Return the (x, y) coordinate for the center point of the cell that contains the specified text.  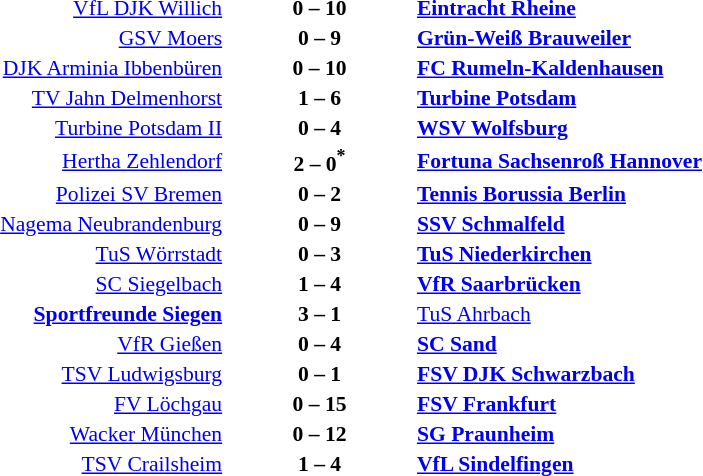
0 – 3 (320, 254)
0 – 12 (320, 434)
3 – 1 (320, 314)
1 – 4 (320, 284)
0 – 2 (320, 194)
0 – 10 (320, 68)
0 – 15 (320, 404)
2 – 0* (320, 161)
1 – 6 (320, 98)
0 – 1 (320, 374)
